Extract the (X, Y) coordinate from the center of the cell holding the provided text.  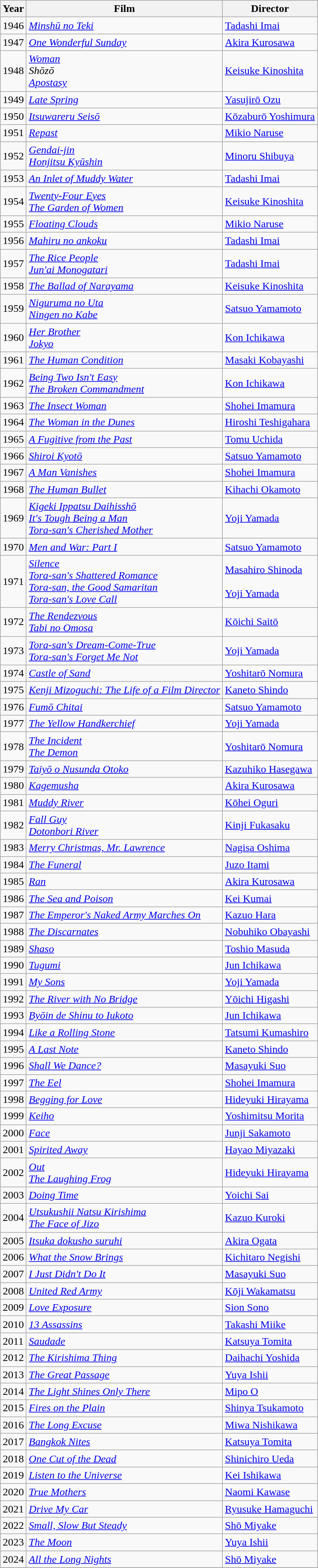
Tomu Uchida (270, 439)
2006 (13, 1257)
The Long Excuse (124, 1425)
1983 (13, 848)
Yoichi Sai (270, 1195)
The Sea and Poison (124, 898)
Miwa Nishikawa (270, 1425)
Utsukushii Natsu KirishimaThe Face of Jizo (124, 1217)
What the Snow Brings (124, 1257)
Year (13, 9)
Yōichi Higashi (270, 999)
An Inlet of Muddy Water (124, 178)
Kihachi Okamoto (270, 489)
The Yellow Handkerchief (124, 724)
Takashi Miike (270, 1324)
1959 (13, 309)
1997 (13, 1083)
My Sons (124, 982)
2009 (13, 1308)
SilenceTora-san's Shattered RomanceTora-san, the Good SamaritanTora-san's Love Call (124, 581)
The Woman in the Dunes (124, 422)
1994 (13, 1032)
Small, Slow But Steady (124, 1526)
Akira Ogata (270, 1241)
Merry Christmas, Mr. Lawrence (124, 848)
2000 (13, 1133)
1969 (13, 518)
The Insect Woman (124, 406)
Junji Sakamoto (270, 1133)
Fumō Chitai (124, 707)
Shinya Tsukamoto (270, 1408)
1970 (13, 547)
The Human Bullet (124, 489)
Tora-san's Dream-Come-TrueTora-san's Forget Me Not (124, 650)
2018 (13, 1458)
Shiroi Kyotō (124, 456)
Byōin de Shinu to Iukoto (124, 1016)
1981 (13, 802)
The RendezvousTabi no Omosa (124, 622)
2016 (13, 1425)
Fires on the Plain (124, 1408)
Yasujirō Ozu (270, 100)
2023 (13, 1542)
The IncidentThe Demon (124, 746)
1958 (13, 286)
Hayao Miyazaki (270, 1150)
1962 (13, 383)
1995 (13, 1049)
2015 (13, 1408)
Film (124, 9)
2003 (13, 1195)
Kichitaro Negishi (270, 1257)
Hiroshi Teshigahara (270, 422)
Kōichi Saitō (270, 622)
1988 (13, 932)
Spirited Away (124, 1150)
1987 (13, 915)
Daihachi Yoshida (270, 1358)
WomanShōzōApostasy (124, 71)
Keiho (124, 1116)
Tatsumi Kumashiro (270, 1032)
1975 (13, 690)
Shall We Dance? (124, 1066)
1955 (13, 224)
A Fugitive from the Past (124, 439)
1963 (13, 406)
The Emperor's Naked Army Marches On (124, 915)
Shinichiro Ueda (270, 1458)
All the Long Nights (124, 1559)
1949 (13, 100)
1953 (13, 178)
1947 (13, 42)
1977 (13, 724)
1974 (13, 673)
Kigeki Ippatsu DaihisshōIt's Tough Being a ManTora-san's Cherished Mother (124, 518)
The Eel (124, 1083)
1976 (13, 707)
1948 (13, 71)
Naomi Kawase (270, 1492)
1978 (13, 746)
Late Spring (124, 100)
1960 (13, 337)
Listen to the Universe (124, 1475)
The Ballad of Narayama (124, 286)
1996 (13, 1066)
1979 (13, 769)
Masaki Kobayashi (270, 360)
The Discarnates (124, 932)
Niguruma no UtaNingen no Kabe (124, 309)
Ran (124, 881)
Repast (124, 133)
1990 (13, 965)
2017 (13, 1442)
2004 (13, 1217)
Kōji Wakamatsu (270, 1291)
Juzo Itami (270, 865)
Nagisa Oshima (270, 848)
The Great Passage (124, 1375)
One Wonderful Sunday (124, 42)
Gendai-jinHonjitsu Kyūshin (124, 156)
Minshū no Teki (124, 26)
Being Two Isn't EasyThe Broken Commandment (124, 383)
1946 (13, 26)
Nobuhiko Obayashi (270, 932)
Shaso (124, 948)
1966 (13, 456)
Kei Ishikawa (270, 1475)
2021 (13, 1509)
Doing Time (124, 1195)
1999 (13, 1116)
2005 (13, 1241)
Kagemusha (124, 786)
OutThe Laughing Frog (124, 1172)
1984 (13, 865)
Kazuo Hara (270, 915)
1998 (13, 1099)
1972 (13, 622)
Kazuhiko Hasegawa (270, 769)
The Funeral (124, 865)
Toshio Masuda (270, 948)
Bangkok Nites (124, 1442)
Twenty-Four EyesThe Garden of Women (124, 201)
Her BrotherJokyo (124, 337)
Men and War: Part I (124, 547)
Kōzaburō Yoshimura (270, 116)
2002 (13, 1172)
Like a Rolling Stone (124, 1032)
Mipo O (270, 1391)
Saudade (124, 1341)
2011 (13, 1341)
Masahiro ShinodaYoji Yamada (270, 581)
Kei Kumai (270, 898)
Director (270, 9)
2014 (13, 1391)
The Kirishima Thing (124, 1358)
Drive My Car (124, 1509)
Itsuwareru Seisō (124, 116)
Sion Sono (270, 1308)
Floating Clouds (124, 224)
Castle of Sand (124, 673)
2019 (13, 1475)
Minoru Shibuya (270, 156)
The Light Shines Only There (124, 1391)
1956 (13, 240)
1957 (13, 263)
1950 (13, 116)
2008 (13, 1291)
1952 (13, 156)
1951 (13, 133)
2007 (13, 1274)
Muddy River (124, 802)
Love Exposure (124, 1308)
1982 (13, 825)
Yoshimitsu Morita (270, 1116)
The Rice PeopleJun'ai Monogatari (124, 263)
2001 (13, 1150)
1992 (13, 999)
Ryusuke Hamaguchi (270, 1509)
1973 (13, 650)
One Cut of the Dead (124, 1458)
Face (124, 1133)
1968 (13, 489)
I Just Didn't Do It (124, 1274)
Kōhei Oguri (270, 802)
1967 (13, 473)
2024 (13, 1559)
Taiyō o Nusunda Otoko (124, 769)
Begging for Love (124, 1099)
1965 (13, 439)
2022 (13, 1526)
1980 (13, 786)
The Human Condition (124, 360)
United Red Army (124, 1291)
1991 (13, 982)
1986 (13, 898)
A Man Vanishes (124, 473)
1964 (13, 422)
2012 (13, 1358)
A Last Note (124, 1049)
1954 (13, 201)
Kazuo Kuroki (270, 1217)
1989 (13, 948)
13 Assassins (124, 1324)
Fall GuyDotonbori River (124, 825)
1993 (13, 1016)
Tugumi (124, 965)
The River with No Bridge (124, 999)
True Mothers (124, 1492)
The Moon (124, 1542)
Mahiru no ankoku (124, 240)
1985 (13, 881)
2010 (13, 1324)
1961 (13, 360)
Itsuka dokusho suruhi (124, 1241)
Kinji Fukasaku (270, 825)
2020 (13, 1492)
1971 (13, 581)
2013 (13, 1375)
Kenji Mizoguchi: The Life of a Film Director (124, 690)
